Pinpoint the cell where the given text exists, returning its [X, Y] midpoint coordinate. 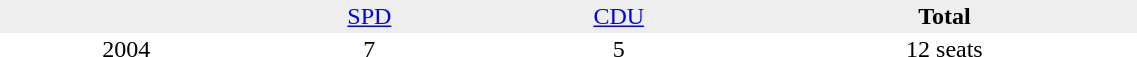
Total [944, 16]
SPD [369, 16]
CDU [618, 16]
